Locate the cell with the specified text and output its (X, Y) center coordinate. 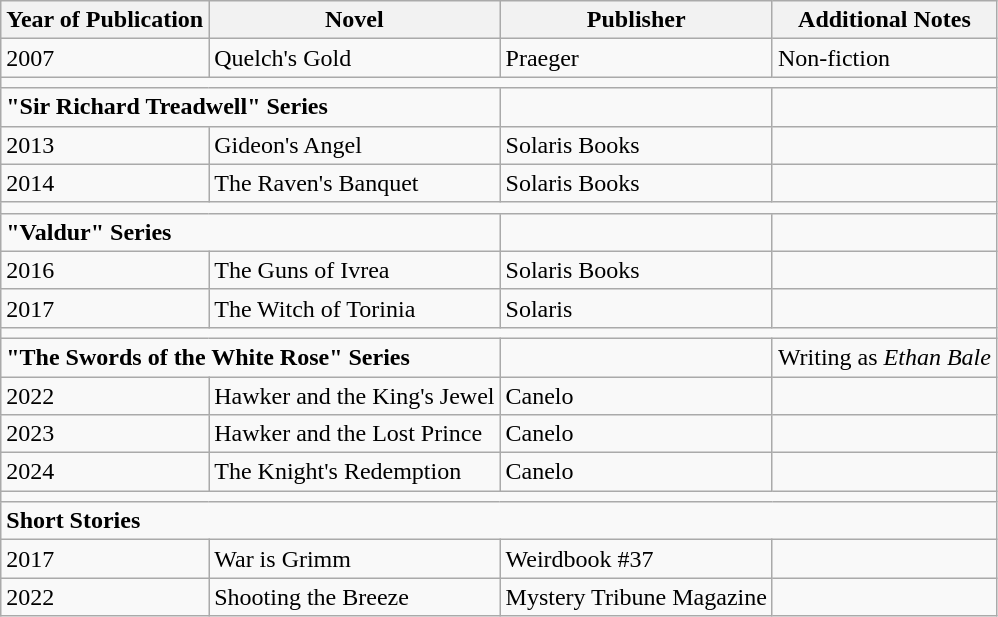
2016 (105, 270)
2023 (105, 434)
"Valdur" Series (250, 232)
2013 (105, 145)
Solaris (636, 308)
2024 (105, 472)
Additional Notes (884, 20)
War is Grimm (354, 559)
"Sir Richard Treadwell" Series (250, 107)
Quelch's Gold (354, 58)
Hawker and the Lost Prince (354, 434)
Shooting the Breeze (354, 597)
Mystery Tribune Magazine (636, 597)
Year of Publication (105, 20)
Publisher (636, 20)
"The Swords of the White Rose" Series (250, 357)
The Guns of Ivrea (354, 270)
Short Stories (499, 521)
Non-fiction (884, 58)
Praeger (636, 58)
The Knight's Redemption (354, 472)
Weirdbook #37 (636, 559)
The Raven's Banquet (354, 183)
2007 (105, 58)
Writing as Ethan Bale (884, 357)
Gideon's Angel (354, 145)
Hawker and the King's Jewel (354, 395)
2014 (105, 183)
Novel (354, 20)
The Witch of Torinia (354, 308)
